Capture the cell that displays the provided text and extract its [x, y] central coordinate. 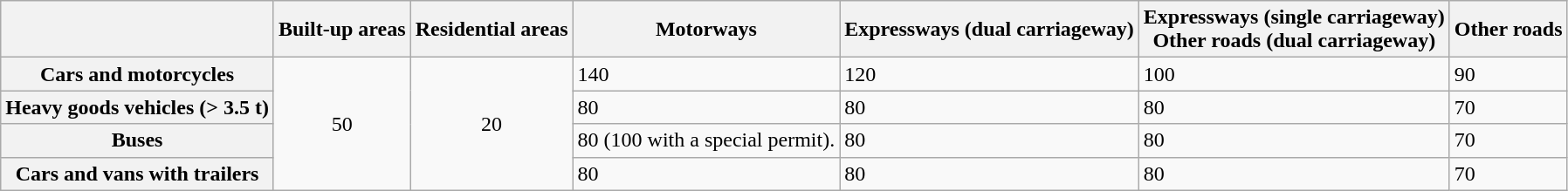
20 [492, 124]
Built-up areas [342, 30]
Motorways [706, 30]
100 [1294, 74]
120 [990, 74]
50 [342, 124]
Other roads [1509, 30]
Buses [138, 140]
80 (100 with a special permit). [706, 140]
Expressways (single carriageway) Other roads (dual carriageway) [1294, 30]
Residential areas [492, 30]
Expressways (dual carriageway) [990, 30]
Heavy goods vehicles (> 3.5 t) [138, 107]
Cars and motorcycles [138, 74]
Cars and vans with trailers [138, 174]
90 [1509, 74]
140 [706, 74]
